Output the [x, y] coordinate of the center of the cell containing the given text.  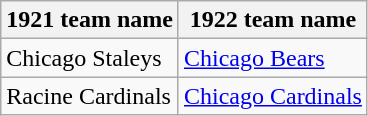
1921 team name [90, 20]
Chicago Bears [272, 58]
Racine Cardinals [90, 96]
1922 team name [272, 20]
Chicago Staleys [90, 58]
Chicago Cardinals [272, 96]
